Scan for the cell matching the given text and deliver its [X, Y] coordinate at center. 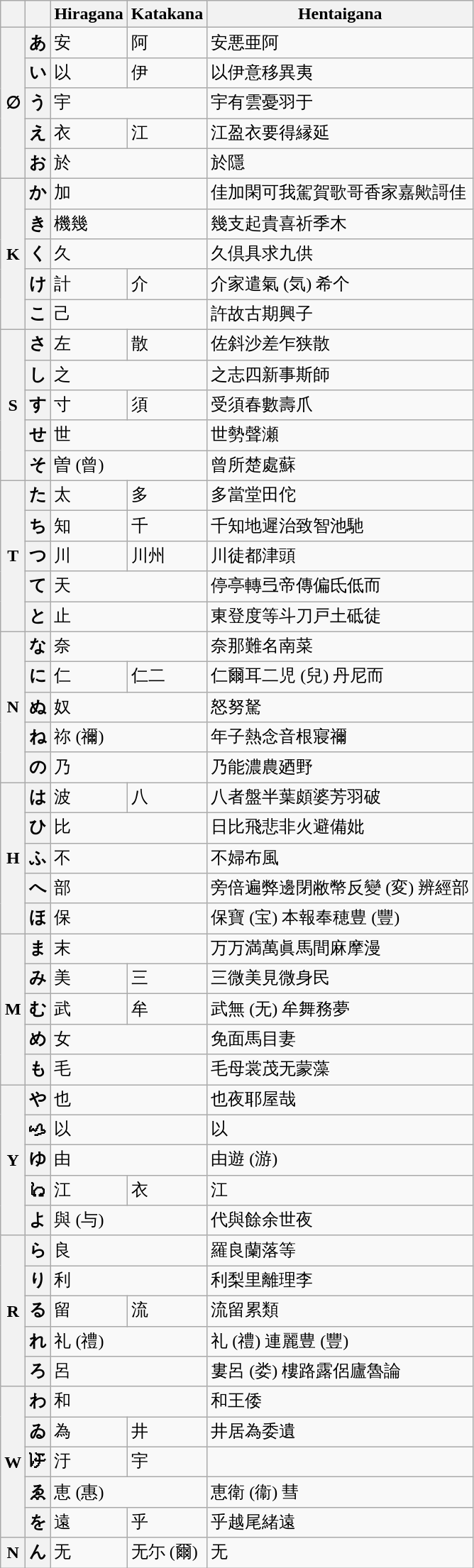
て [38, 586]
伊 [167, 72]
き [38, 224]
太 [89, 495]
不婦布風 [341, 858]
世勢聲瀬 [341, 436]
く [38, 254]
乃 [129, 768]
か [38, 194]
川徒都津頭 [341, 556]
に [38, 677]
代與餘余世夜 [341, 1220]
千知地遲治致智池馳 [341, 526]
り [38, 1281]
比 [129, 827]
ほ [38, 918]
ん [38, 1552]
仁爾耳二児 (兒) 丹尼而 [341, 677]
ひ [38, 827]
保寶 (宝) 本報奉穂豊 (豐) [341, 918]
と [38, 617]
こ [38, 315]
𛄟 [38, 1462]
年子熱念音根寢禰 [341, 738]
奴 [129, 707]
日比飛悲非火避備妣 [341, 827]
Y [13, 1159]
保 [129, 918]
也 [129, 1100]
安悪亜阿 [341, 43]
S [13, 404]
三微美見微身民 [341, 979]
ぬ [38, 707]
せ [38, 436]
す [38, 406]
ね [38, 738]
計 [89, 284]
佳加閑可我駕賀歌哥香家嘉歟謌佳 [341, 194]
井 [167, 1432]
𛀆 [38, 1130]
良 [129, 1250]
止 [129, 617]
ゆ [38, 1161]
め [38, 1039]
波 [89, 797]
や [38, 1100]
川 [89, 556]
佐斜沙差乍狭散 [341, 345]
免面馬目妻 [341, 1039]
世 [129, 436]
Hiragana [89, 14]
加 [129, 194]
礼 (禮) 連麗豊 (豐) [341, 1341]
介家遣氣 (気) 希个 [341, 284]
万万満萬眞馬間麻摩漫 [341, 949]
W [13, 1462]
る [38, 1311]
Hentaigana [341, 14]
祢 (禰) [129, 738]
仁二 [167, 677]
M [13, 1009]
毛 [129, 1070]
東登度等斗刀戸土砥徒 [341, 617]
和王倭 [341, 1402]
留 [89, 1311]
許故古期興子 [341, 315]
停亭轉弖帝傳偏氐低而 [341, 586]
ろ [38, 1372]
以伊意移異夷 [341, 72]
み [38, 979]
お [38, 163]
仁 [89, 677]
呂 [129, 1372]
利 [129, 1281]
八 [167, 797]
ゐ [38, 1432]
美 [89, 979]
乎越尾緒遠 [341, 1523]
三 [167, 979]
與 (与) [129, 1220]
阿 [167, 43]
ま [38, 949]
K [13, 254]
つ [38, 556]
和 [129, 1402]
怒努駑 [341, 707]
己 [129, 315]
羅良蘭落等 [341, 1250]
を [38, 1523]
た [38, 495]
な [38, 647]
む [38, 1009]
恵衛 (衞) 彗 [341, 1493]
え [38, 133]
之志四新事斯師 [341, 375]
宇有雲憂羽于 [341, 104]
左 [89, 345]
機幾 [129, 224]
為 [89, 1432]
い [38, 72]
曽 (曾) [129, 465]
遠 [89, 1523]
不 [129, 858]
之 [129, 375]
於隱 [341, 163]
奈 [129, 647]
流留累類 [341, 1311]
武無 (无) 牟舞務夢 [341, 1009]
千 [167, 526]
T [13, 556]
ら [38, 1250]
川州 [167, 556]
寸 [89, 406]
女 [129, 1039]
井居為委遺 [341, 1432]
旁倍遍弊邊閉敝幣反變 (変) 辨經部 [341, 888]
へ [38, 888]
由 [129, 1161]
毛母裳茂无蒙藻 [341, 1070]
須 [167, 406]
八者盤半葉頗婆芳羽破 [341, 797]
受須春數壽爪 [341, 406]
わ [38, 1402]
散 [167, 345]
も [38, 1070]
𛀁 [38, 1191]
由遊 (游) [341, 1161]
末 [129, 949]
幾支起貴喜祈季木 [341, 224]
Katakana [167, 14]
∅ [13, 104]
曾所楚處蘇 [341, 465]
の [38, 768]
知 [89, 526]
ゑ [38, 1493]
久 [129, 254]
牟 [167, 1009]
れ [38, 1341]
ち [38, 526]
部 [129, 888]
也夜耶屋哉 [341, 1100]
於 [129, 163]
多當堂田佗 [341, 495]
は [38, 797]
そ [38, 465]
さ [38, 345]
あ [38, 43]
乃能濃農廼野 [341, 768]
礼 (禮) [129, 1341]
乎 [167, 1523]
恵 (惠) [129, 1493]
う [38, 104]
天 [129, 586]
H [13, 858]
婁呂 (娄) 樓路露侶廬魯論 [341, 1372]
无尓 (爾) [167, 1552]
し [38, 375]
多 [167, 495]
R [13, 1311]
久倶具求九供 [341, 254]
江盈衣要得縁延 [341, 133]
け [38, 284]
介 [167, 284]
利梨里離理李 [341, 1281]
安 [89, 43]
奈那難名南菜 [341, 647]
流 [167, 1311]
汙 [89, 1462]
武 [89, 1009]
ふ [38, 858]
よ [38, 1220]
